From the cell containing the given text, extract its center point as (X, Y) coordinate. 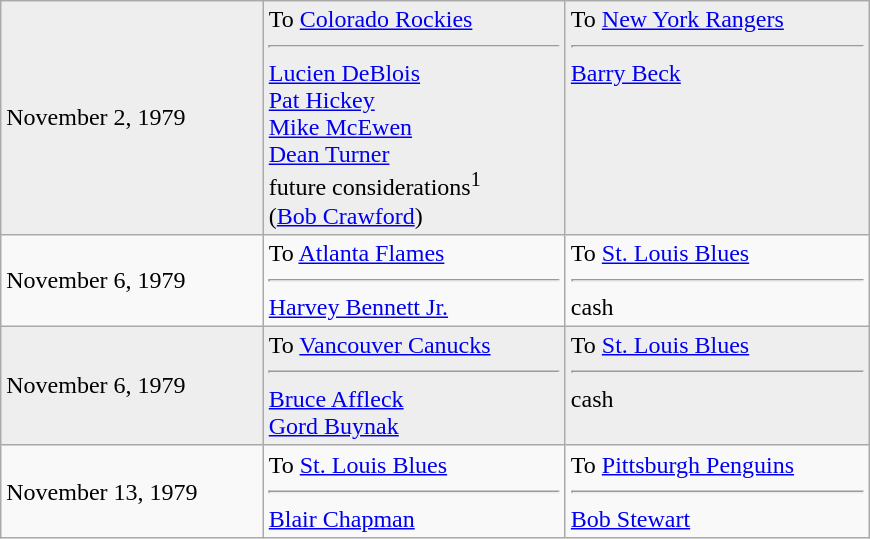
November 13, 1979 (132, 491)
To Pittsburgh PenguinsBob Stewart (717, 491)
To Colorado RockiesLucien DeBloisPat HickeyMike McEwenDean Turnerfuture considerations1(Bob Crawford) (414, 118)
To Atlanta FlamesHarvey Bennett Jr. (414, 280)
To New York RangersBarry Beck (717, 118)
To St. Louis BluesBlair Chapman (414, 491)
To Vancouver CanucksBruce AffleckGord Buynak (414, 386)
November 2, 1979 (132, 118)
